Scan for the cell matching the given text and deliver its [X, Y] coordinate at center. 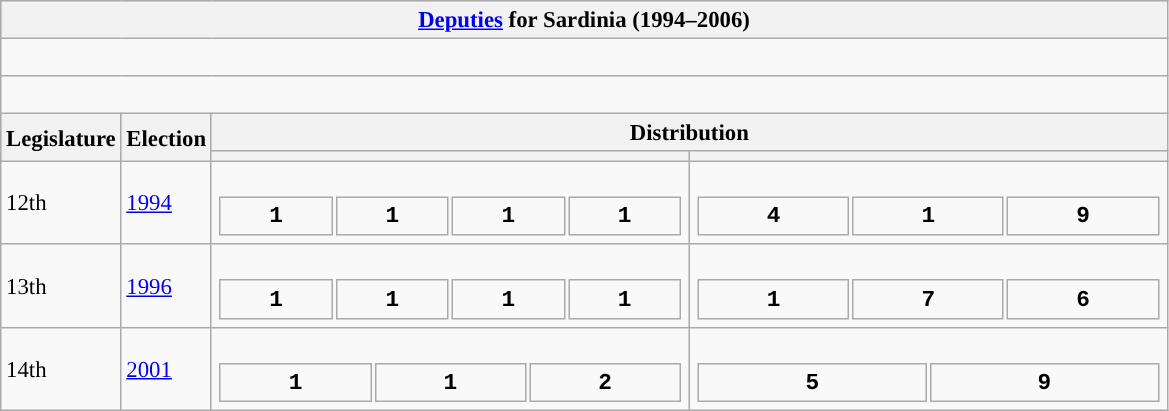
Deputies for Sardinia (1994–2006) [584, 20]
6 [1083, 300]
2001 [166, 368]
2 [605, 382]
1 1 2 [450, 368]
1996 [166, 286]
5 9 [928, 368]
Legislature [61, 138]
1994 [166, 204]
13th [61, 286]
4 1 9 [928, 204]
Election [166, 138]
1 7 6 [928, 286]
Distribution [689, 133]
12th [61, 204]
14th [61, 368]
5 [812, 382]
7 [928, 300]
4 [774, 216]
